Return [X, Y] of the center of cell containing provided text 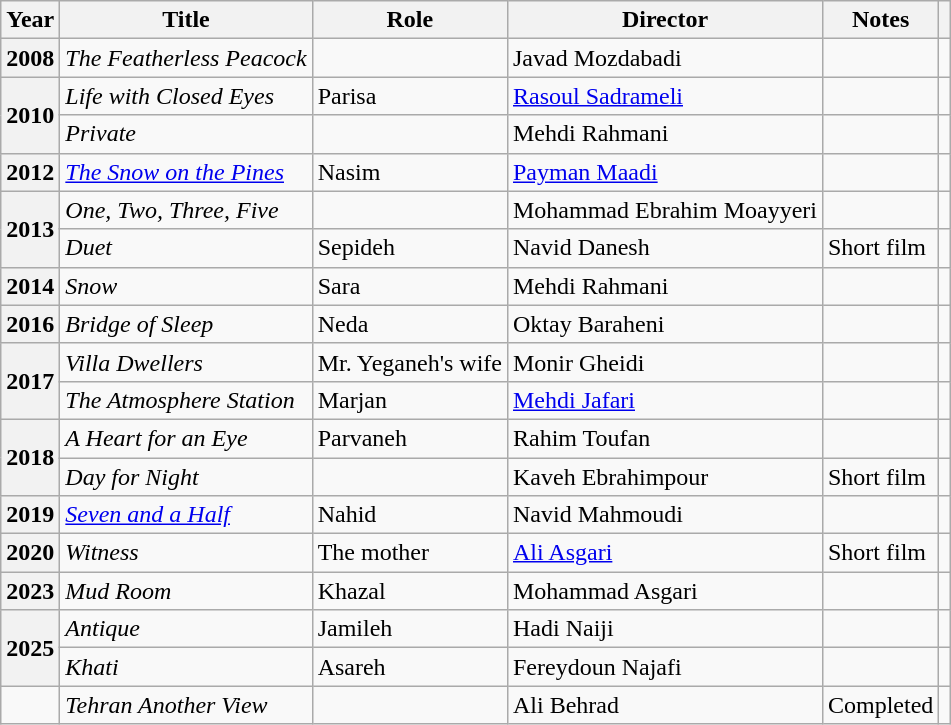
Oktay Baraheni [664, 324]
Antique [186, 629]
2025 [30, 648]
2016 [30, 324]
Tehran Another View [186, 705]
Seven and a Half [186, 515]
Bridge of Sleep [186, 324]
Khazal [410, 591]
A Heart for an Eye [186, 438]
Nasim [410, 172]
Neda [410, 324]
Javad Mozdabadi [664, 58]
Ali Asgari [664, 553]
Mud Room [186, 591]
Rasoul Sadrameli [664, 96]
Role [410, 20]
2023 [30, 591]
Mr. Yeganeh's wife [410, 362]
Parisa [410, 96]
Monir Gheidi [664, 362]
2010 [30, 115]
Witness [186, 553]
Mohammad Asgari [664, 591]
Mohammad Ebrahim Moayyeri [664, 210]
Private [186, 134]
The mother [410, 553]
Mehdi Jafari [664, 400]
2008 [30, 58]
2014 [30, 286]
Title [186, 20]
Asareh [410, 667]
Navid Mahmoudi [664, 515]
2018 [30, 457]
2017 [30, 381]
The Atmosphere Station [186, 400]
Navid Danesh [664, 248]
2019 [30, 515]
Rahim Toufan [664, 438]
Life with Closed Eyes [186, 96]
Sara [410, 286]
Director [664, 20]
Marjan [410, 400]
The Snow on the Pines [186, 172]
Day for Night [186, 477]
Year [30, 20]
Parvaneh [410, 438]
Khati [186, 667]
2012 [30, 172]
One, Two, Three, Five [186, 210]
Duet [186, 248]
Jamileh [410, 629]
Sepideh [410, 248]
Completed [880, 705]
2020 [30, 553]
Snow [186, 286]
Ali Behrad [664, 705]
Hadi Naiji [664, 629]
Kaveh Ebrahimpour [664, 477]
Fereydoun Najafi [664, 667]
Notes [880, 20]
The Featherless Peacock [186, 58]
2013 [30, 229]
Payman Maadi [664, 172]
Nahid [410, 515]
Villa Dwellers [186, 362]
